Capture the cell that displays the provided text and extract its (X, Y) central coordinate. 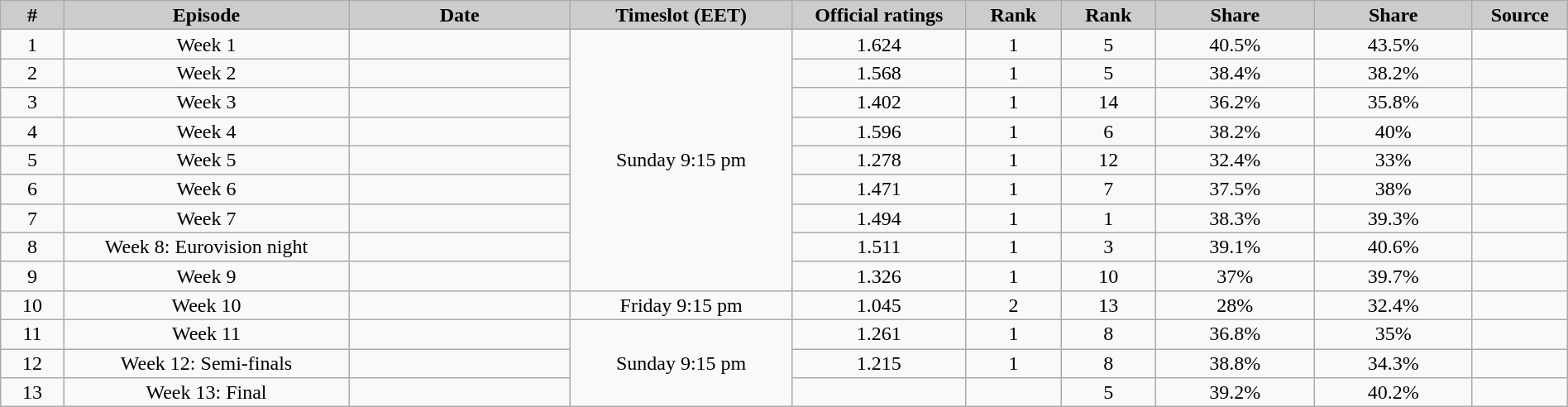
1.402 (879, 103)
Official ratings (879, 15)
11 (33, 334)
1.326 (879, 276)
33% (1393, 160)
Week 5 (206, 160)
35.8% (1393, 103)
Week 9 (206, 276)
35% (1393, 334)
28% (1236, 304)
Episode (206, 15)
Timeslot (EET) (681, 15)
Week 12: Semi-finals (206, 364)
1.261 (879, 334)
Date (460, 15)
Week 8: Eurovision night (206, 247)
39.7% (1393, 276)
Week 10 (206, 304)
38.8% (1236, 364)
37% (1236, 276)
1.045 (879, 304)
Week 2 (206, 73)
14 (1108, 103)
9 (33, 276)
36.2% (1236, 103)
40% (1393, 131)
Week 13: Final (206, 392)
Week 1 (206, 45)
# (33, 15)
1.471 (879, 189)
38.4% (1236, 73)
43.5% (1393, 45)
37.5% (1236, 189)
39.3% (1393, 218)
1.278 (879, 160)
39.1% (1236, 247)
40.6% (1393, 247)
4 (33, 131)
1.568 (879, 73)
40.2% (1393, 392)
34.3% (1393, 364)
38% (1393, 189)
Week 3 (206, 103)
Week 11 (206, 334)
1.596 (879, 131)
40.5% (1236, 45)
1.511 (879, 247)
1.215 (879, 364)
1.494 (879, 218)
39.2% (1236, 392)
1.624 (879, 45)
Source (1520, 15)
36.8% (1236, 334)
Week 7 (206, 218)
Week 6 (206, 189)
Friday 9:15 pm (681, 304)
Week 4 (206, 131)
38.3% (1236, 218)
